Capture the cell that displays the provided text and extract its (x, y) central coordinate. 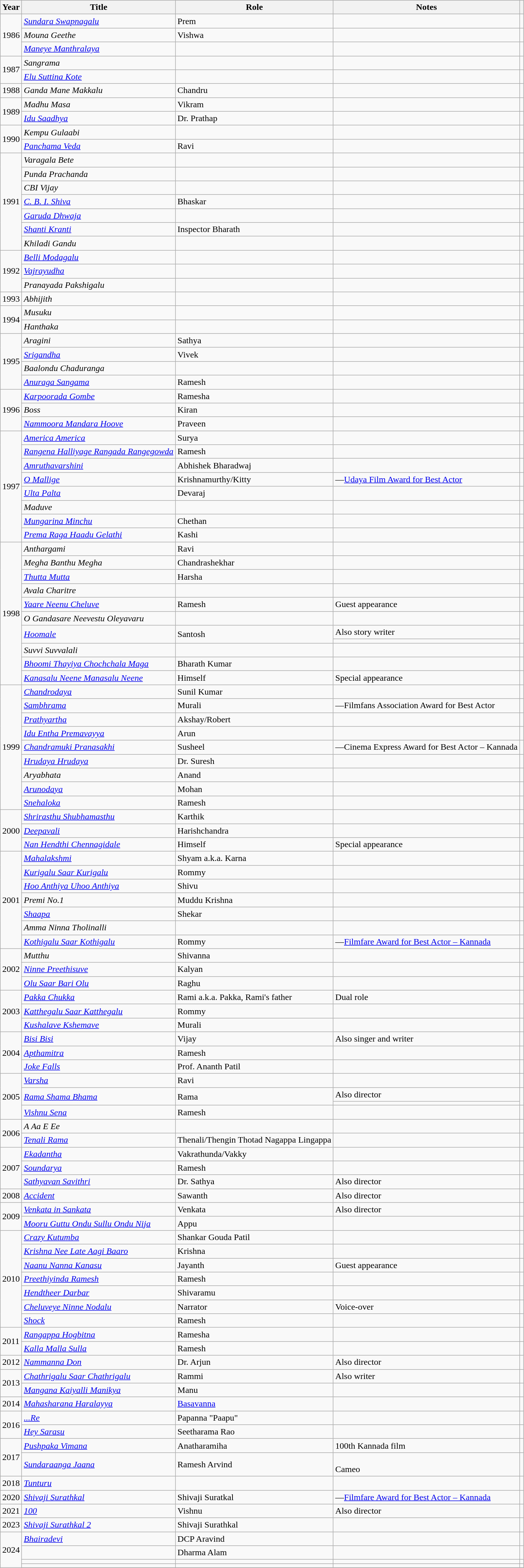
2020 (11, 1497)
Tenali Rama (99, 1140)
Venkata in Sankata (99, 1209)
Crazy Kutumba (99, 1237)
Surya (254, 438)
2018 (11, 1483)
Shivaji Surathkal 2 (99, 1525)
Avala Charitre (99, 590)
Nammanna Don (99, 1362)
2010 (11, 1279)
Panchama Veda (99, 146)
Abhishek Bharadwaj (254, 466)
Rammi (254, 1376)
2005 (11, 1097)
Cameo (426, 1464)
Devaraj (254, 493)
Sawanth (254, 1196)
Karthik (254, 816)
Punda Prachanda (99, 174)
Mohan (254, 789)
Prof. Ananth Patil (254, 1067)
Sambhrama (99, 706)
Katthegalu Saar Katthegalu (99, 1011)
Kalla Malla Sulla (99, 1348)
Aragini (99, 340)
Sundara Swapnagalu (99, 21)
Kiran (254, 410)
2007 (11, 1168)
—Udaya Film Award for Best Actor (426, 479)
Muddu Krishna (254, 900)
Anthargami (99, 549)
Role (254, 7)
Bisi Bisi (99, 1039)
Abhijith (99, 299)
Kushalave Kshemave (99, 1025)
Krishnamurthy/Kitty (254, 479)
2002 (11, 969)
Preethiyinda Ramesh (99, 1279)
America America (99, 438)
Arun (254, 733)
Vajrayudha (99, 271)
Akshay/Robert (254, 719)
Venkata (254, 1209)
Hendtheer Darbar (99, 1293)
Varagala Bete (99, 160)
Chathrigalu Saar Chathrigalu (99, 1376)
1987 (11, 70)
Ramesh Arvind (254, 1464)
Maneye Manthralaya (99, 49)
Praveen (254, 424)
Sangrama (99, 63)
Kalyan (254, 969)
Shock (99, 1321)
Hanthaka (99, 327)
Megha Banthu Megha (99, 563)
Kashi (254, 535)
Pakka Chukka (99, 997)
Chandramuki Pranasakhi (99, 747)
Anuraga Sangama (99, 382)
Prem (254, 21)
Mungarina Minchu (99, 521)
Hrudaya Hrudaya (99, 761)
Vakrathunda/Vakky (254, 1154)
Bhoomi Thayiya Chochchala Maga (99, 664)
Idu Saadhya (99, 118)
2017 (11, 1457)
1988 (11, 90)
Belli Modagalu (99, 257)
Pushpaka Vimana (99, 1445)
Harsha (254, 576)
Tunturu (99, 1483)
1989 (11, 111)
Jayanth (254, 1265)
Apthamitra (99, 1053)
1997 (11, 486)
Notes (426, 7)
2001 (11, 900)
Dr. Prathap (254, 118)
Nammoora Mandara Hoove (99, 424)
Dr. Suresh (254, 761)
1991 (11, 201)
Hoo Anthiya Uhoo Anthiya (99, 886)
Arunodaya (99, 789)
100th Kannada film (426, 1445)
Aryabhata (99, 775)
100 (99, 1511)
Kanasalu Neene Manasalu Neene (99, 678)
Chandru (254, 90)
Bhaskar (254, 202)
Pranayada Pakshigalu (99, 285)
Naanu Nanna Kanasu (99, 1265)
Vijay (254, 1039)
Sundaraanga Jaana (99, 1464)
Madhu Masa (99, 104)
Rangappa Hogbitna (99, 1335)
Santosh (254, 634)
Varsha (99, 1081)
Krishna (254, 1251)
—Filmfans Association Award for Best Actor (426, 706)
Rangena Halliyage Rangada Rangegowda (99, 452)
Olu Saar Bari Olu (99, 983)
Accident (99, 1196)
Deepavali (99, 831)
Inspector Bharath (254, 229)
A Aa E Ee (99, 1126)
2011 (11, 1341)
Shivaji Suratkal (254, 1497)
Shankar Gouda Patil (254, 1237)
Mahalakshmi (99, 858)
Soundarya (99, 1168)
Narrator (254, 1307)
Voice-over (426, 1307)
Shekar (254, 914)
Musuku (99, 313)
Prathyartha (99, 719)
Chandrodaya (99, 692)
Mangana Kaiyalli Manikya (99, 1390)
Vishnu (254, 1511)
Suvvi Suvvalali (99, 650)
Kempu Gulaabi (99, 132)
Bharath Kumar (254, 664)
Garuda Dhwaja (99, 216)
Also story writer (426, 632)
DCP Aravind (254, 1539)
Sathya (254, 340)
Boss (99, 410)
Nan Hendthi Chennagidale (99, 845)
Hoomale (99, 634)
Anand (254, 775)
Amruthavarshini (99, 466)
Ganda Mane Makkalu (99, 90)
Harishchandra (254, 831)
Basavanna (254, 1404)
Shivaramu (254, 1293)
—Cinema Express Award for Best Actor – Kannada (426, 747)
1998 (11, 613)
Papanna "Paapu" (254, 1418)
Idu Entha Premavayya (99, 733)
Shivu (254, 886)
Vishwa (254, 35)
Vivek (254, 354)
2008 (11, 1196)
O Mallige (99, 479)
Kothigalu Saar Kothigalu (99, 942)
1986 (11, 35)
Rama (254, 1097)
2023 (11, 1525)
Raghu (254, 983)
Chandrashekhar (254, 563)
Maduve (99, 507)
1996 (11, 410)
Shaapa (99, 914)
Dual role (426, 997)
2021 (11, 1511)
Shivanna (254, 955)
Dr. Arjun (254, 1362)
Dharma Alam (254, 1553)
2024 (11, 1550)
Vikram (254, 104)
Bhairadevi (99, 1539)
Dr. Sathya (254, 1182)
2016 (11, 1425)
Mahasharana Haralayya (99, 1404)
1992 (11, 271)
Krishna Nee Late Aagi Baaro (99, 1251)
1993 (11, 299)
Ekadantha (99, 1154)
Also singer and writer (426, 1039)
Ulta Palta (99, 493)
Mouna Geethe (99, 35)
Srigandha (99, 354)
Also writer (426, 1376)
Year (11, 7)
2006 (11, 1133)
Appu (254, 1223)
Hey Sarasu (99, 1432)
Rama Shama Bhama (99, 1097)
Thenali/Thengin Thotad Nagappa Lingappa (254, 1140)
Elu Suttina Kote (99, 77)
2014 (11, 1404)
Vishnu Sena (99, 1112)
2013 (11, 1383)
Mooru Guttu Ondu Sullu Ondu Nija (99, 1223)
Anatharamiha (254, 1445)
1990 (11, 139)
2004 (11, 1053)
Joke Falls (99, 1067)
Thutta Mutta (99, 576)
2012 (11, 1362)
2000 (11, 830)
1994 (11, 320)
Kurigalu Saar Kurigalu (99, 872)
Sunil Kumar (254, 692)
Chethan (254, 521)
Shrirasthu Shubhamasthu (99, 816)
Baalondu Chaduranga (99, 368)
Manu (254, 1390)
O Gandasare Neevestu Oleyavaru (99, 618)
Cheluveye Ninne Nodalu (99, 1307)
...Re (99, 1418)
1995 (11, 361)
1999 (11, 747)
Rami a.k.a. Pakka, Rami's father (254, 997)
Khiladi Gandu (99, 243)
Snehaloka (99, 803)
2003 (11, 1011)
Susheel (254, 747)
Title (99, 7)
CBI Vijay (99, 188)
Yaare Neenu Cheluve (99, 604)
Premi No.1 (99, 900)
Karpoorada Gombe (99, 396)
Mutthu (99, 955)
Amma Ninna Tholinalli (99, 928)
C. B. I. Shiva (99, 202)
Ninne Preethisuve (99, 969)
Shanti Kranti (99, 229)
Prema Raga Haadu Gelathi (99, 535)
Shyam a.k.a. Karna (254, 858)
Sathyavan Savithri (99, 1182)
Seetharama Rao (254, 1432)
2009 (11, 1216)
